Return (X, Y) of the center of cell containing provided text 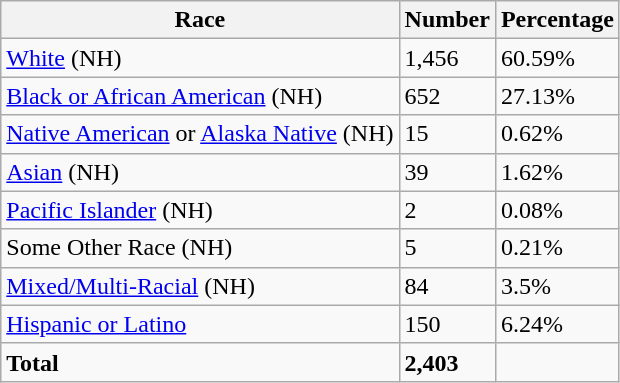
0.21% (557, 248)
27.13% (557, 96)
39 (447, 172)
15 (447, 134)
5 (447, 248)
1,456 (447, 58)
Number (447, 20)
Black or African American (NH) (200, 96)
Native American or Alaska Native (NH) (200, 134)
2 (447, 210)
652 (447, 96)
White (NH) (200, 58)
Pacific Islander (NH) (200, 210)
3.5% (557, 286)
Some Other Race (NH) (200, 248)
Hispanic or Latino (200, 324)
2,403 (447, 362)
Race (200, 20)
0.08% (557, 210)
60.59% (557, 58)
6.24% (557, 324)
1.62% (557, 172)
Total (200, 362)
150 (447, 324)
Percentage (557, 20)
Mixed/Multi-Racial (NH) (200, 286)
0.62% (557, 134)
Asian (NH) (200, 172)
84 (447, 286)
